Provide the (x, y) coordinate of the cell's center where the given text is located.  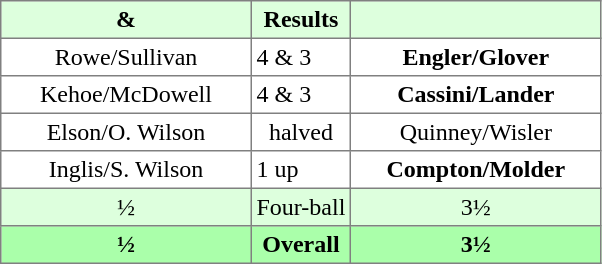
Engler/Glover (476, 57)
Four-ball (300, 207)
Cassini/Lander (476, 95)
Rowe/Sullivan (126, 57)
1 up (300, 170)
Overall (300, 245)
halved (300, 132)
Compton/Molder (476, 170)
Elson/O. Wilson (126, 132)
& (126, 20)
Results (300, 20)
Inglis/S. Wilson (126, 170)
Quinney/Wisler (476, 132)
Kehoe/McDowell (126, 95)
